Provide the (x, y) coordinate of the cell's center where the given text is located.  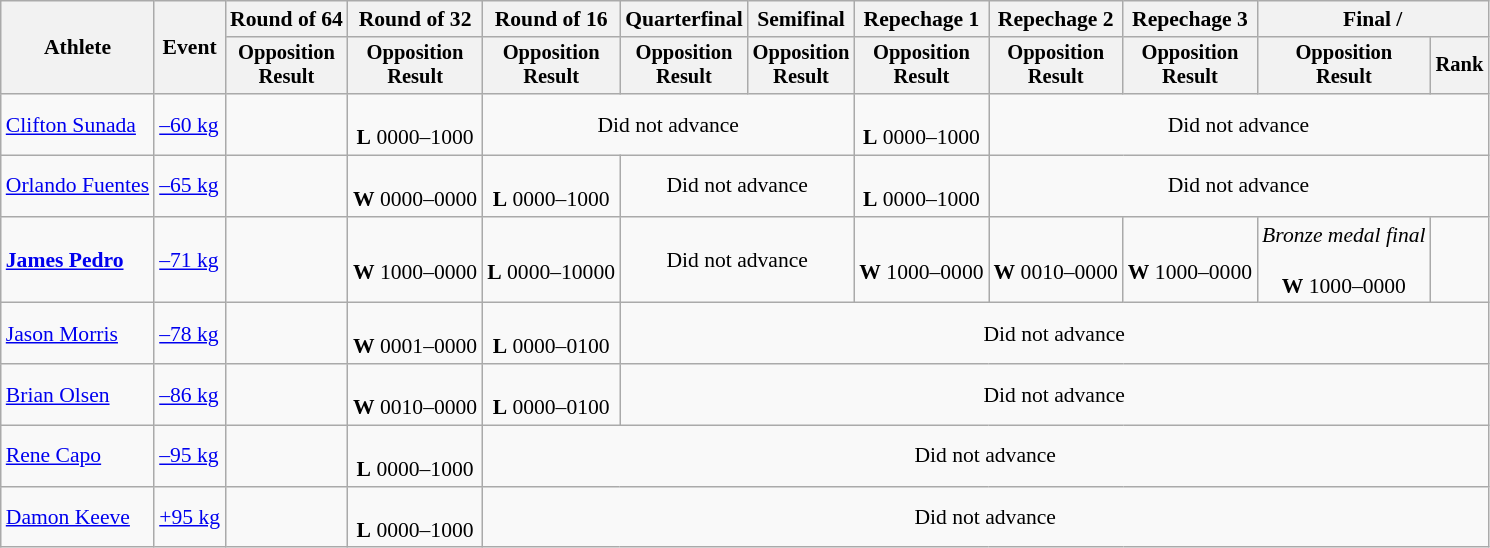
Event (190, 48)
Jason Morris (78, 334)
–86 kg (190, 394)
James Pedro (78, 260)
Semifinal (802, 19)
Round of 16 (551, 19)
–95 kg (190, 456)
W 0001–0000 (415, 334)
–65 kg (190, 186)
Orlando Fuentes (78, 186)
Repechage 1 (921, 19)
L 0000–10000 (551, 260)
Final / (1372, 19)
Clifton Sunada (78, 124)
–78 kg (190, 334)
Round of 32 (415, 19)
Repechage 3 (1190, 19)
–71 kg (190, 260)
–60 kg (190, 124)
Rene Capo (78, 456)
W 0000–0000 (415, 186)
Rank (1460, 66)
Round of 64 (286, 19)
Athlete (78, 48)
Repechage 2 (1056, 19)
Damon Keeve (78, 518)
Bronze medal finalW 1000–0000 (1344, 260)
Brian Olsen (78, 394)
+95 kg (190, 518)
Quarterfinal (684, 19)
